Extract the [X, Y] coordinate from the center of the cell holding the provided text.  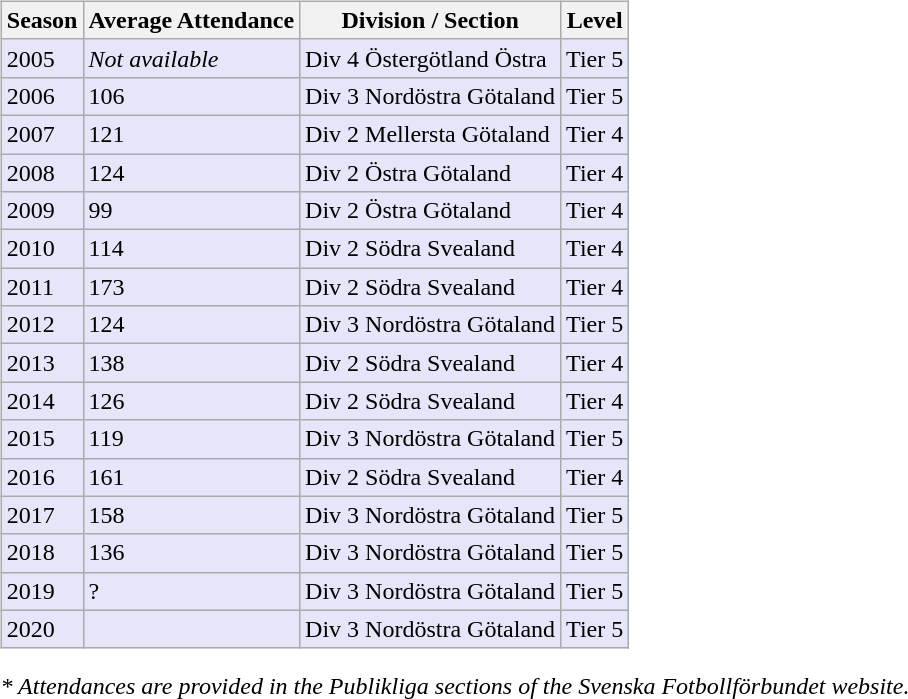
119 [192, 439]
2018 [42, 553]
2005 [42, 58]
Average Attendance [192, 20]
99 [192, 211]
2020 [42, 629]
2009 [42, 211]
114 [192, 249]
Div 2 Mellersta Götaland [430, 134]
2014 [42, 401]
106 [192, 96]
138 [192, 363]
158 [192, 515]
136 [192, 553]
2013 [42, 363]
2010 [42, 249]
2006 [42, 96]
Div 4 Östergötland Östra [430, 58]
121 [192, 134]
2012 [42, 325]
173 [192, 287]
Not available [192, 58]
Level [595, 20]
2008 [42, 173]
126 [192, 401]
2011 [42, 287]
2016 [42, 477]
2017 [42, 515]
Season [42, 20]
2015 [42, 439]
? [192, 591]
Division / Section [430, 20]
161 [192, 477]
2007 [42, 134]
2019 [42, 591]
